Provide the (x, y) coordinate of the cell's center where the given text is located.  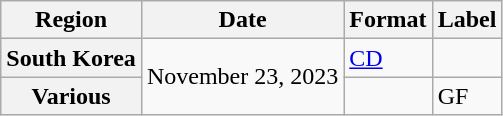
November 23, 2023 (242, 77)
Format (388, 20)
Region (72, 20)
GF (467, 96)
Label (467, 20)
Various (72, 96)
CD (388, 58)
South Korea (72, 58)
Date (242, 20)
